Determine the (X, Y) coordinate at the center of the cell enclosing the given text.  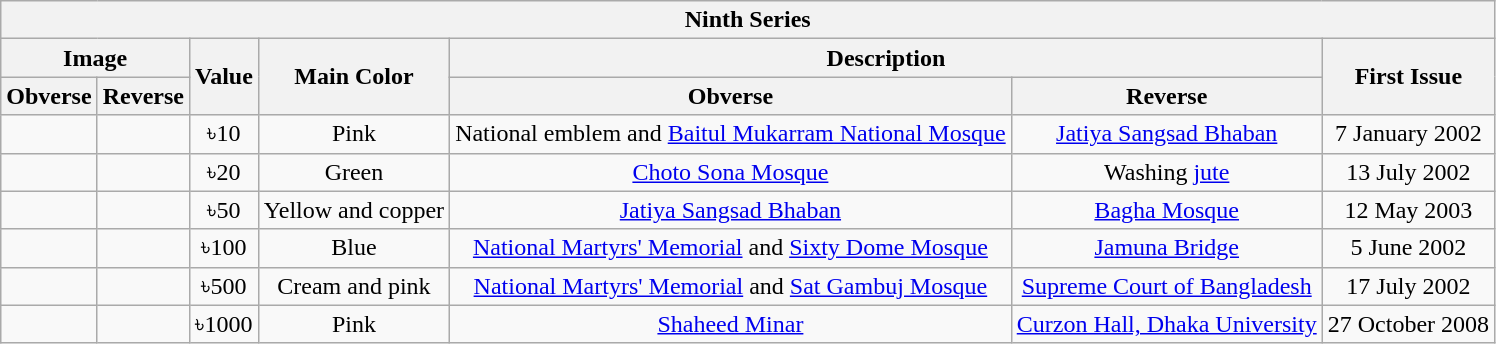
5 June 2002 (1408, 248)
National emblem and Baitul Mukarram National Mosque (731, 134)
Green (354, 172)
Yellow and copper (354, 210)
Curzon Hall, Dhaka University (1166, 324)
Bagha Mosque (1166, 210)
Value (224, 77)
৳10 (224, 134)
First Issue (1408, 77)
৳500 (224, 286)
Supreme Court of Bangladesh (1166, 286)
Blue (354, 248)
৳50 (224, 210)
Washing jute (1166, 172)
National Martyrs' Memorial and Sat Gambuj Mosque (731, 286)
12 May 2003 (1408, 210)
Main Color (354, 77)
13 July 2002 (1408, 172)
Cream and pink (354, 286)
Choto Sona Mosque (731, 172)
Shaheed Minar (731, 324)
Description (886, 58)
27 October 2008 (1408, 324)
৳100 (224, 248)
Jamuna Bridge (1166, 248)
৳1000 (224, 324)
17 July 2002 (1408, 286)
৳20 (224, 172)
Image (96, 58)
National Martyrs' Memorial and Sixty Dome Mosque (731, 248)
Ninth Series (748, 20)
7 January 2002 (1408, 134)
